Locate the cell with the specified text and output its (x, y) center coordinate. 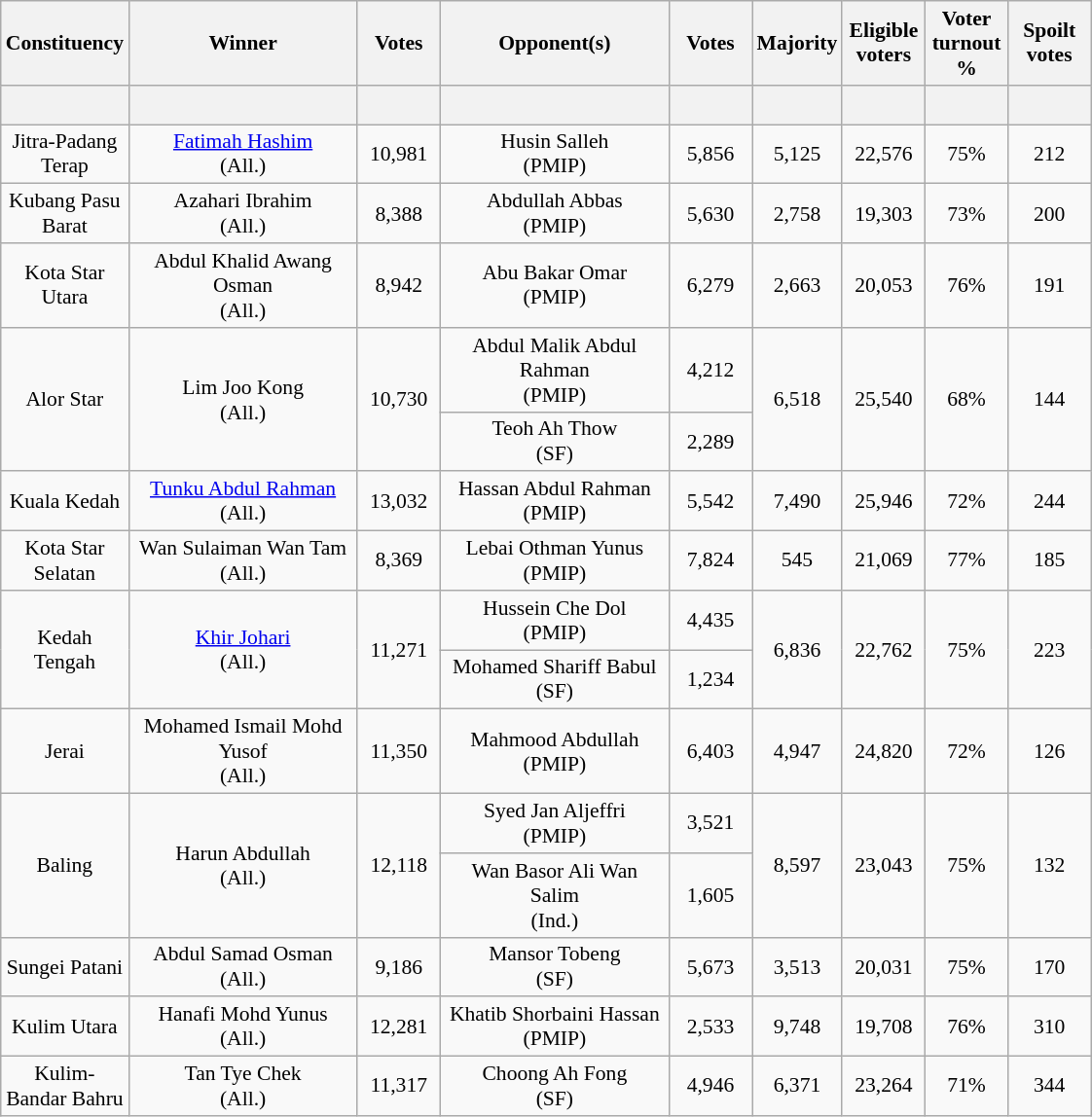
20,031 (884, 967)
25,946 (884, 502)
23,264 (884, 1086)
Mahmood Abdullah(PMIP) (555, 751)
8,597 (798, 866)
Sungei Patani (64, 967)
8,942 (399, 286)
Khir Johari(All.) (243, 650)
8,369 (399, 560)
Husin Salleh(PMIP) (555, 154)
Kedah Tengah (64, 650)
1,605 (710, 895)
3,513 (798, 967)
6,371 (798, 1086)
5,630 (710, 214)
Majority (798, 43)
Syed Jan Aljeffri(PMIP) (555, 823)
Spoilt votes (1049, 43)
Hassan Abdul Rahman(PMIP) (555, 502)
68% (965, 400)
Kubang Pasu Barat (64, 214)
212 (1049, 154)
6,403 (710, 751)
Abdullah Abbas(PMIP) (555, 214)
9,748 (798, 1027)
11,317 (399, 1086)
2,758 (798, 214)
2,289 (710, 442)
223 (1049, 650)
4,435 (710, 621)
Abdul Malik Abdul Rahman(PMIP) (555, 370)
Kulim Utara (64, 1027)
8,388 (399, 214)
Teoh Ah Thow(SF) (555, 442)
200 (1049, 214)
Voter turnout % (965, 43)
77% (965, 560)
126 (1049, 751)
4,212 (710, 370)
1,234 (710, 679)
Eligible voters (884, 43)
71% (965, 1086)
21,069 (884, 560)
Khatib Shorbaini Hassan(PMIP) (555, 1027)
6,279 (710, 286)
Mansor Tobeng(SF) (555, 967)
Lebai Othman Yunus(PMIP) (555, 560)
Abu Bakar Omar(PMIP) (555, 286)
Winner (243, 43)
Hanafi Mohd Yunus(All.) (243, 1027)
73% (965, 214)
Kota Star Utara (64, 286)
5,125 (798, 154)
Harun Abdullah(All.) (243, 866)
19,303 (884, 214)
Choong Ah Fong(SF) (555, 1086)
Opponent(s) (555, 43)
7,824 (710, 560)
13,032 (399, 502)
Baling (64, 866)
Alor Star (64, 400)
244 (1049, 502)
11,350 (399, 751)
Fatimah Hashim(All.) (243, 154)
25,540 (884, 400)
3,521 (710, 823)
Abdul Samad Osman(All.) (243, 967)
23,043 (884, 866)
132 (1049, 866)
Tan Tye Chek(All.) (243, 1086)
Mohamed Ismail Mohd Yusof(All.) (243, 751)
545 (798, 560)
Tunku Abdul Rahman(All.) (243, 502)
Kulim-Bandar Bahru (64, 1086)
22,576 (884, 154)
7,490 (798, 502)
170 (1049, 967)
5,542 (710, 502)
12,118 (399, 866)
9,186 (399, 967)
5,673 (710, 967)
5,856 (710, 154)
185 (1049, 560)
4,947 (798, 751)
24,820 (884, 751)
22,762 (884, 650)
Wan Sulaiman Wan Tam(All.) (243, 560)
Kota Star Selatan (64, 560)
Wan Basor Ali Wan Salim(Ind.) (555, 895)
10,981 (399, 154)
344 (1049, 1086)
Kuala Kedah (64, 502)
6,836 (798, 650)
Abdul Khalid Awang Osman(All.) (243, 286)
Constituency (64, 43)
144 (1049, 400)
10,730 (399, 400)
2,663 (798, 286)
Jitra-Padang Terap (64, 154)
Azahari Ibrahim(All.) (243, 214)
Jerai (64, 751)
Mohamed Shariff Babul(SF) (555, 679)
6,518 (798, 400)
Hussein Che Dol(PMIP) (555, 621)
19,708 (884, 1027)
2,533 (710, 1027)
20,053 (884, 286)
310 (1049, 1027)
11,271 (399, 650)
12,281 (399, 1027)
Lim Joo Kong(All.) (243, 400)
4,946 (710, 1086)
191 (1049, 286)
